Detect which cell encompasses the target text, then output its (x, y) center coordinate. 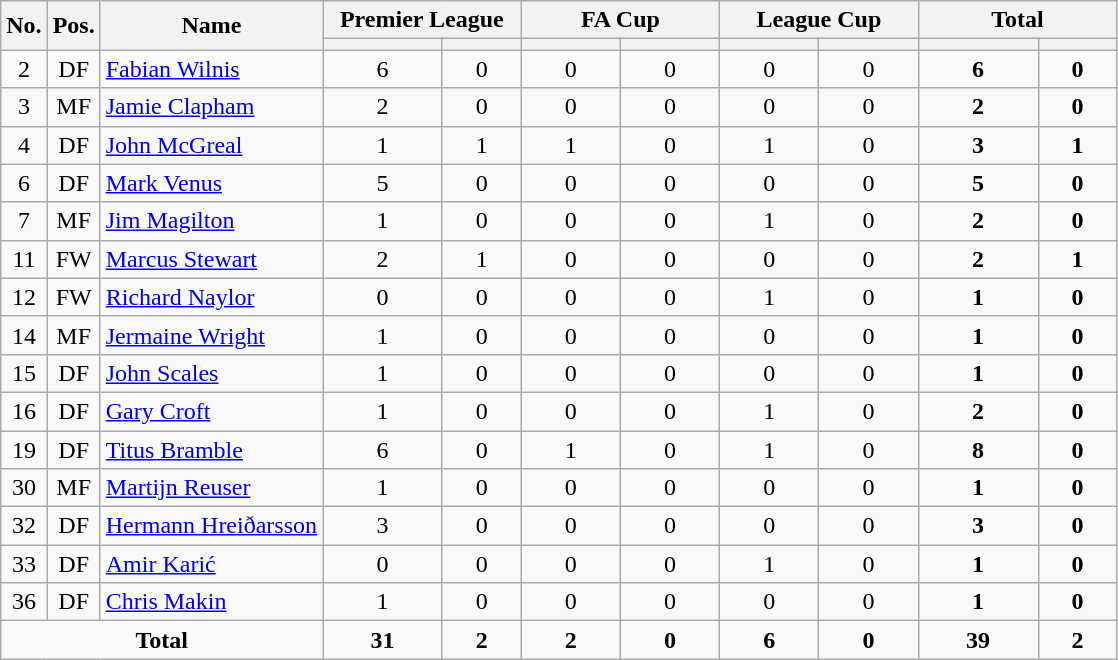
League Cup (820, 20)
16 (24, 411)
Jermaine Wright (211, 335)
Jamie Clapham (211, 107)
33 (24, 564)
36 (24, 602)
19 (24, 449)
FA Cup (620, 20)
Hermann Hreiðarsson (211, 526)
30 (24, 488)
32 (24, 526)
14 (24, 335)
11 (24, 259)
Fabian Wilnis (211, 69)
Chris Makin (211, 602)
Mark Venus (211, 183)
15 (24, 373)
Amir Karić (211, 564)
12 (24, 297)
7 (24, 221)
No. (24, 26)
8 (978, 449)
Jim Magilton (211, 221)
Richard Naylor (211, 297)
Pos. (74, 26)
Martijn Reuser (211, 488)
39 (978, 640)
4 (24, 145)
Gary Croft (211, 411)
John McGreal (211, 145)
Marcus Stewart (211, 259)
Titus Bramble (211, 449)
31 (383, 640)
Name (211, 26)
Premier League (422, 20)
John Scales (211, 373)
